Pinpoint the cell where the given text exists, returning its [x, y] midpoint coordinate. 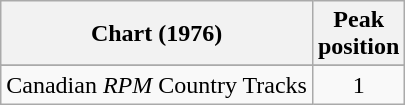
Peakposition [358, 34]
Canadian RPM Country Tracks [157, 85]
Chart (1976) [157, 34]
1 [358, 85]
